From the cell containing the given text, extract its center point as [x, y] coordinate. 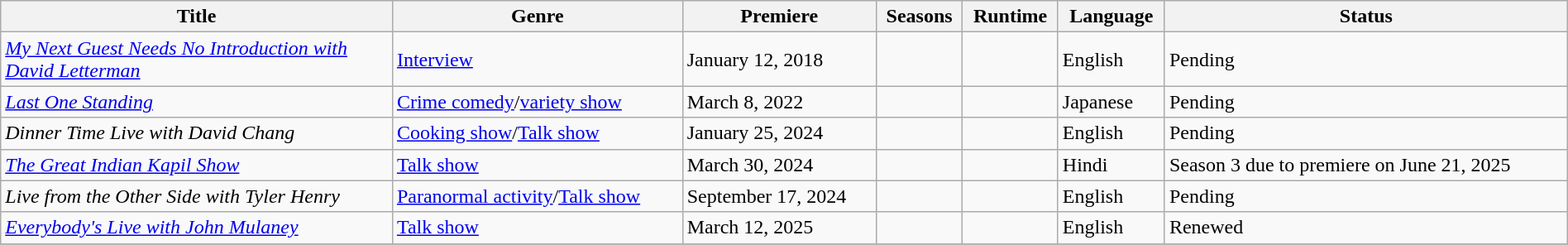
Season 3 due to premiere on June 21, 2025 [1366, 165]
Title [197, 17]
Runtime [1011, 17]
Seasons [920, 17]
My Next Guest Needs No Introduction with David Letterman [197, 60]
Status [1366, 17]
March 12, 2025 [779, 228]
Language [1111, 17]
Premiere [779, 17]
Hindi [1111, 165]
Everybody's Live with John Mulaney [197, 228]
Dinner Time Live with David Chang [197, 133]
Cooking show/Talk show [538, 133]
Japanese [1111, 102]
January 12, 2018 [779, 60]
September 17, 2024 [779, 196]
Interview [538, 60]
March 8, 2022 [779, 102]
March 30, 2024 [779, 165]
January 25, 2024 [779, 133]
Paranormal activity/Talk show [538, 196]
The Great Indian Kapil Show [197, 165]
Renewed [1366, 228]
Crime comedy/variety show [538, 102]
Last One Standing [197, 102]
Genre [538, 17]
Live from the Other Side with Tyler Henry [197, 196]
